Find where the given text appears and provide that cell's center as [X, Y] coordinate. 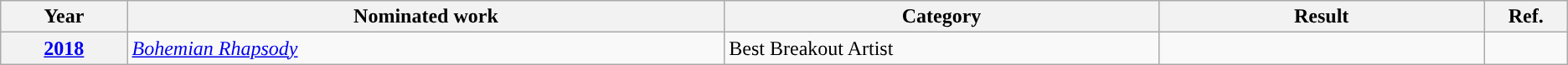
Bohemian Rhapsody [426, 48]
Result [1322, 17]
Year [64, 17]
Best Breakout Artist [941, 48]
Nominated work [426, 17]
Ref. [1526, 17]
Category [941, 17]
2018 [64, 48]
